Determine the (x, y) coordinate at the center of the cell enclosing the given text.  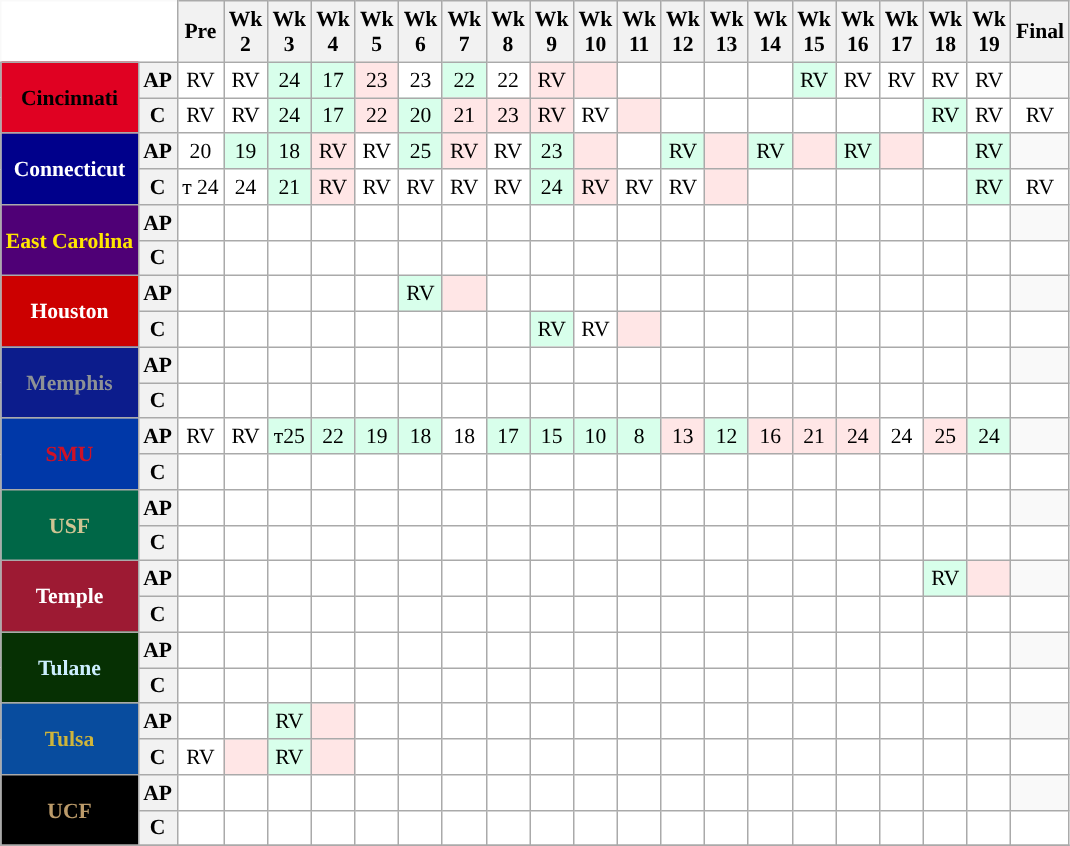
Tulsa (70, 740)
Wk2 (246, 32)
Wk3 (289, 32)
12 (727, 437)
13 (683, 437)
Wk11 (639, 32)
Wk10 (596, 32)
Wk16 (858, 32)
Memphis (70, 382)
Tulane (70, 668)
Wk8 (508, 32)
Final (1040, 32)
Temple (70, 596)
Wk13 (727, 32)
Houston (70, 312)
Wk5 (377, 32)
Wk4 (333, 32)
т 24 (200, 187)
Cincinnati (70, 98)
Wk14 (770, 32)
15 (552, 437)
Connecticut (70, 170)
SMU (70, 454)
Wk12 (683, 32)
8 (639, 437)
Wk6 (421, 32)
Wk7 (464, 32)
Wk18 (945, 32)
Wk9 (552, 32)
т25 (289, 437)
16 (770, 437)
USF (70, 526)
East Carolina (70, 240)
Wk15 (814, 32)
10 (596, 437)
Wk19 (989, 32)
Wk17 (902, 32)
Pre (200, 32)
UCF (70, 810)
